Return [x, y] of the center of cell containing provided text 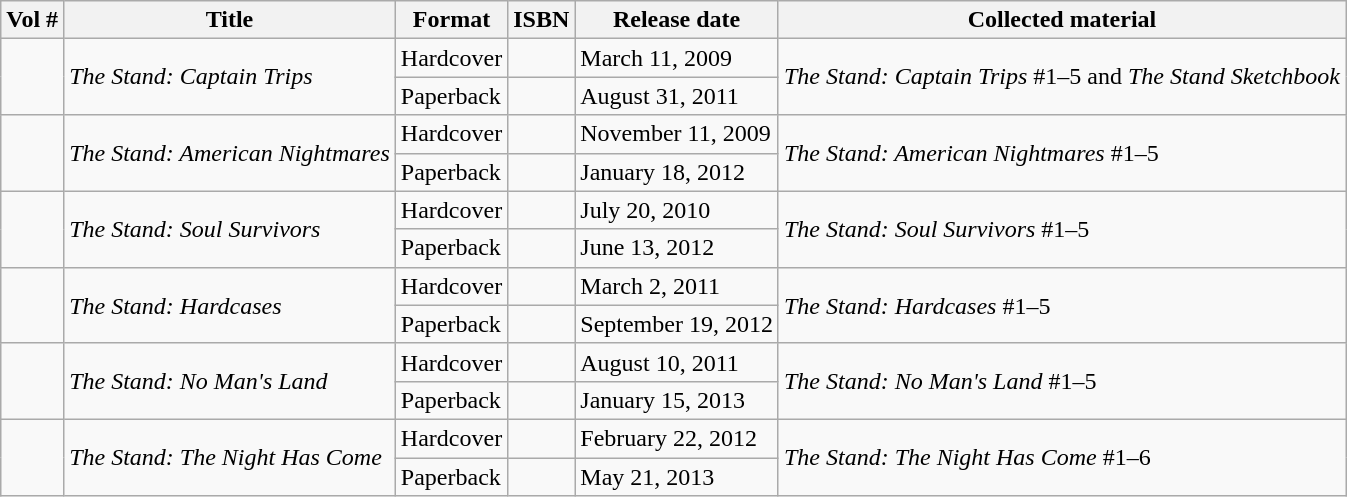
March 11, 2009 [677, 58]
March 2, 2011 [677, 286]
The Stand: Hardcases [230, 305]
ISBN [542, 20]
The Stand: American Nightmares #1–5 [1062, 153]
The Stand: Captain Trips #1–5 and The Stand Sketchbook [1062, 77]
The Stand: American Nightmares [230, 153]
The Stand: Soul Survivors #1–5 [1062, 229]
June 13, 2012 [677, 248]
November 11, 2009 [677, 134]
The Stand: Soul Survivors [230, 229]
September 19, 2012 [677, 324]
The Stand: Captain Trips [230, 77]
The Stand: Hardcases #1–5 [1062, 305]
January 18, 2012 [677, 172]
August 10, 2011 [677, 362]
February 22, 2012 [677, 438]
The Stand: The Night Has Come #1–6 [1062, 457]
Format [451, 20]
January 15, 2013 [677, 400]
August 31, 2011 [677, 96]
The Stand: No Man's Land [230, 381]
Collected material [1062, 20]
Release date [677, 20]
May 21, 2013 [677, 477]
The Stand: No Man's Land #1–5 [1062, 381]
Vol # [32, 20]
Title [230, 20]
July 20, 2010 [677, 210]
The Stand: The Night Has Come [230, 457]
